Scan for the cell matching the given text and deliver its [X, Y] coordinate at center. 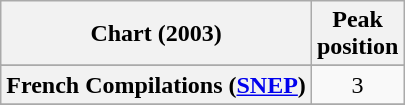
Chart (2003) [156, 34]
3 [357, 85]
Peakposition [357, 34]
French Compilations (SNEP) [156, 85]
